Output the (X, Y) coordinate of the center of the cell containing the given text.  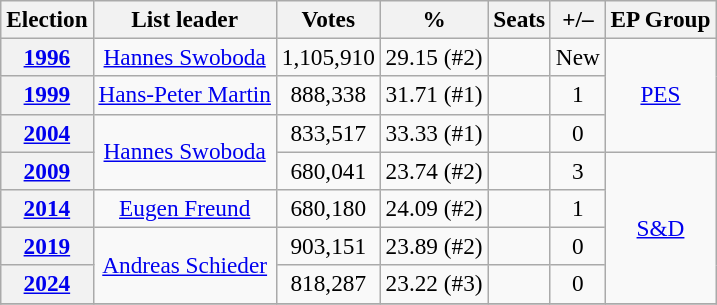
Votes (328, 19)
Hans-Peter Martin (184, 95)
1999 (47, 95)
1996 (47, 57)
List leader (184, 19)
% (434, 19)
Election (47, 19)
S&D (660, 226)
Eugen Freund (184, 208)
833,517 (328, 133)
2019 (47, 246)
Seats (520, 19)
23.89 (#2) (434, 246)
1,105,910 (328, 57)
31.71 (#1) (434, 95)
2024 (47, 284)
24.09 (#2) (434, 208)
888,338 (328, 95)
EP Group (660, 19)
2014 (47, 208)
29.15 (#2) (434, 57)
33.33 (#1) (434, 133)
903,151 (328, 246)
23.22 (#3) (434, 284)
680,041 (328, 170)
3 (578, 170)
Andreas Schieder (184, 265)
23.74 (#2) (434, 170)
2009 (47, 170)
2004 (47, 133)
New (578, 57)
PES (660, 94)
680,180 (328, 208)
818,287 (328, 284)
+/– (578, 19)
